Pinpoint the cell where the given text exists, returning its (x, y) midpoint coordinate. 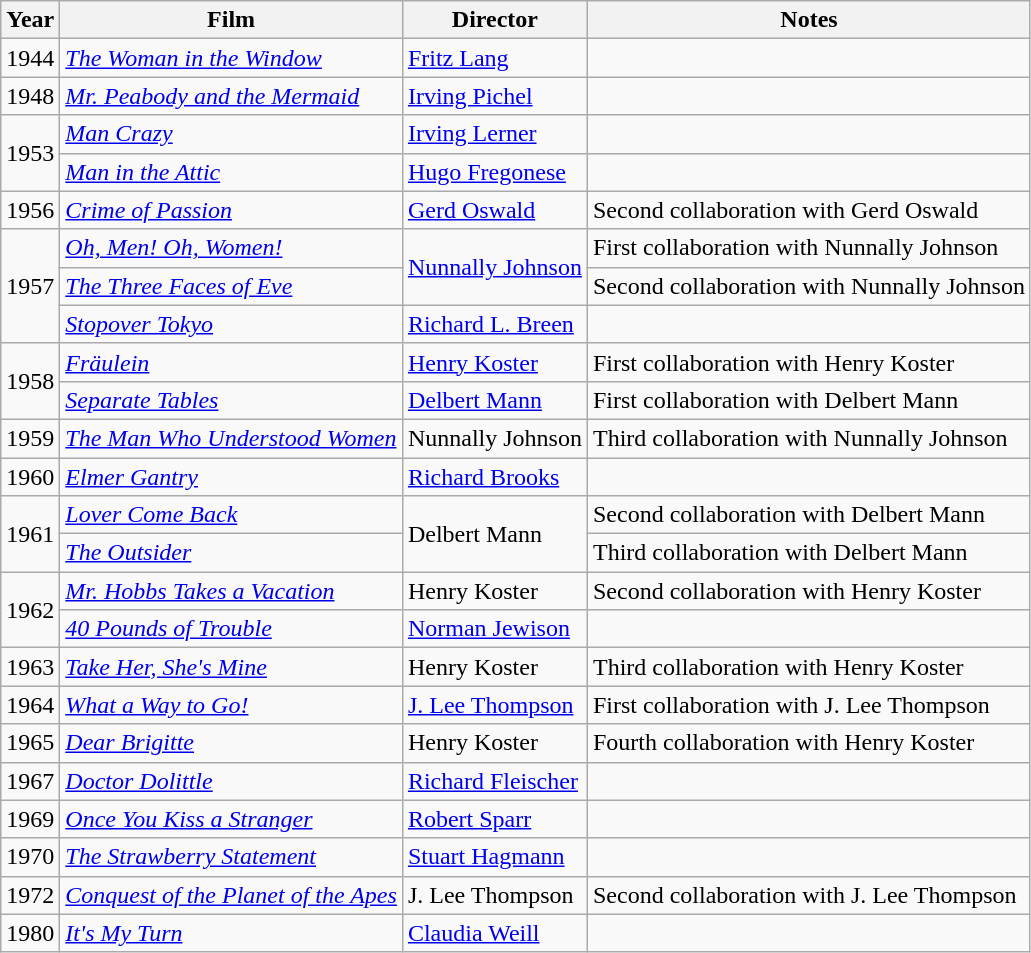
1962 (30, 610)
1972 (30, 895)
Fritz Lang (494, 58)
Crime of Passion (232, 210)
1944 (30, 58)
1963 (30, 667)
Richard Fleischer (494, 781)
Third collaboration with Nunnally Johnson (808, 438)
Stuart Hagmann (494, 857)
Year (30, 20)
Separate Tables (232, 400)
1960 (30, 477)
Once You Kiss a Stranger (232, 819)
The Three Faces of Eve (232, 286)
The Woman in the Window (232, 58)
1948 (30, 96)
Film (232, 20)
Doctor Dolittle (232, 781)
Third collaboration with Delbert Mann (808, 553)
Take Her, She's Mine (232, 667)
The Outsider (232, 553)
It's My Turn (232, 933)
Third collaboration with Henry Koster (808, 667)
40 Pounds of Trouble (232, 629)
Dear Brigitte (232, 743)
Oh, Men! Oh, Women! (232, 248)
1953 (30, 153)
1964 (30, 705)
First collaboration with Henry Koster (808, 362)
Man Crazy (232, 134)
Richard L. Breen (494, 324)
Mr. Peabody and the Mermaid (232, 96)
Second collaboration with Henry Koster (808, 591)
1970 (30, 857)
1956 (30, 210)
Second collaboration with J. Lee Thompson (808, 895)
First collaboration with J. Lee Thompson (808, 705)
1958 (30, 381)
Conquest of the Planet of the Apes (232, 895)
First collaboration with Delbert Mann (808, 400)
What a Way to Go! (232, 705)
Notes (808, 20)
Stopover Tokyo (232, 324)
Second collaboration with Delbert Mann (808, 515)
Richard Brooks (494, 477)
The Man Who Understood Women (232, 438)
Lover Come Back (232, 515)
1959 (30, 438)
Claudia Weill (494, 933)
Man in the Attic (232, 172)
First collaboration with Nunnally Johnson (808, 248)
Robert Sparr (494, 819)
Director (494, 20)
1967 (30, 781)
Norman Jewison (494, 629)
Second collaboration with Gerd Oswald (808, 210)
Mr. Hobbs Takes a Vacation (232, 591)
1965 (30, 743)
Irving Lerner (494, 134)
1980 (30, 933)
1957 (30, 286)
The Strawberry Statement (232, 857)
Fräulein (232, 362)
Second collaboration with Nunnally Johnson (808, 286)
1961 (30, 534)
Gerd Oswald (494, 210)
Fourth collaboration with Henry Koster (808, 743)
Hugo Fregonese (494, 172)
Elmer Gantry (232, 477)
Irving Pichel (494, 96)
1969 (30, 819)
